Provide the [x, y] coordinate of the cell's center where the given text is located.  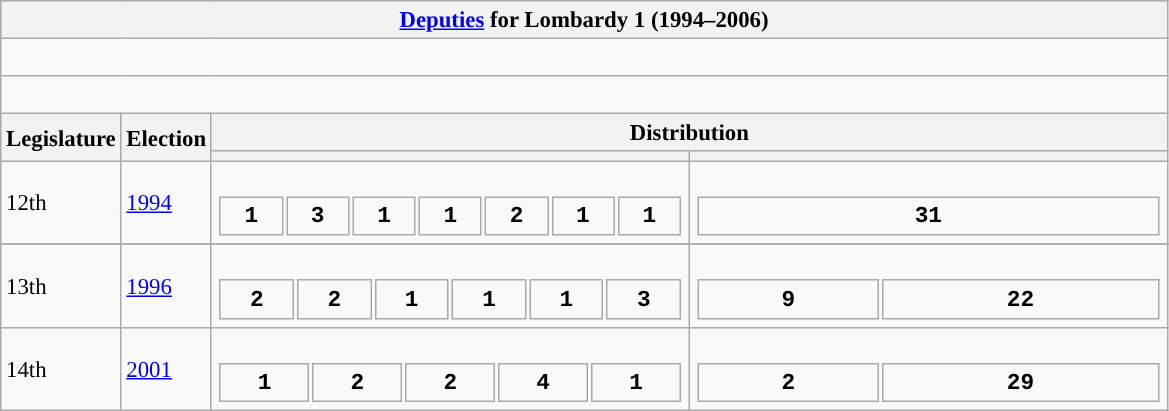
2 29 [928, 368]
14th [61, 368]
12th [61, 204]
Election [166, 138]
2001 [166, 368]
2 2 1 1 1 3 [450, 286]
22 [1020, 300]
29 [1020, 382]
4 [543, 382]
13th [61, 286]
1 2 2 4 1 [450, 368]
Legislature [61, 138]
Deputies for Lombardy 1 (1994–2006) [584, 20]
1 3 1 1 2 1 1 [450, 204]
1994 [166, 204]
Distribution [689, 133]
9 22 [928, 286]
9 [788, 300]
1996 [166, 286]
